Return [X, Y] of the center of cell containing provided text 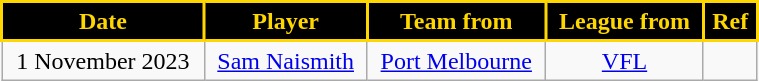
Ref [730, 22]
Player [286, 22]
League from [625, 22]
Sam Naismith [286, 60]
1 November 2023 [104, 60]
VFL [625, 60]
Port Melbourne [456, 60]
Team from [456, 22]
Date [104, 22]
